For the text-containing cell, return its midpoint in (X, Y) coordinate format. 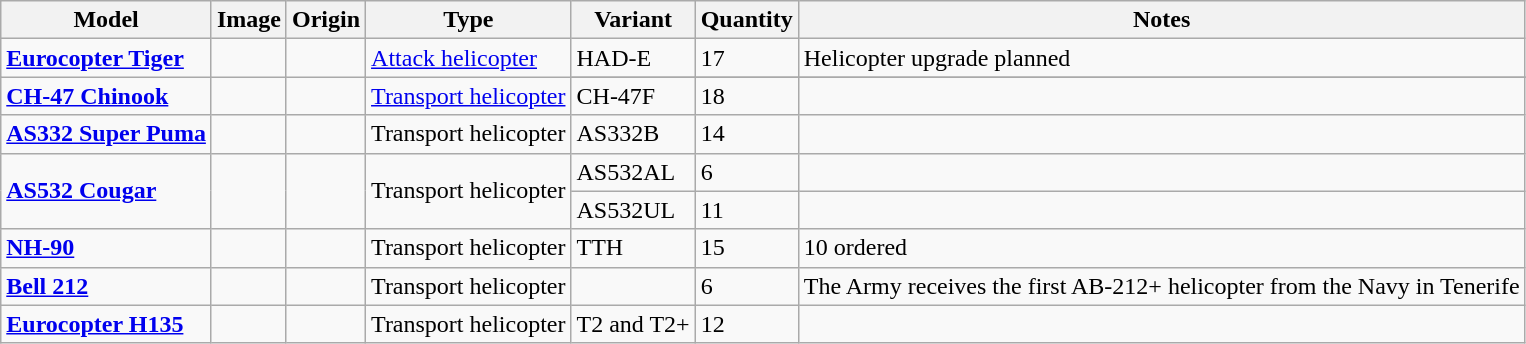
The Army receives the first AB-212+ helicopter from the Navy in Tenerife (1162, 286)
AS532 Cougar (106, 191)
Origin (326, 20)
10 ordered (1162, 248)
CH-47F (633, 96)
NH-90 (106, 248)
Helicopter upgrade planned (1162, 58)
HAD-E (633, 58)
Attack helicopter (468, 58)
CH-47 Chinook (106, 96)
Notes (1162, 20)
15 (746, 248)
Eurocopter H135 (106, 324)
AS532UL (633, 210)
AS332 Super Puma (106, 134)
TTH (633, 248)
Variant (633, 20)
AS532AL (633, 172)
Model (106, 20)
12 (746, 324)
Type (468, 20)
11 (746, 210)
Image (248, 20)
Quantity (746, 20)
18 (746, 96)
AS332B (633, 134)
14 (746, 134)
Bell 212 (106, 286)
Eurocopter Tiger (106, 58)
17 (746, 58)
T2 and T2+ (633, 324)
